For the text-containing cell, return its midpoint in [x, y] coordinate format. 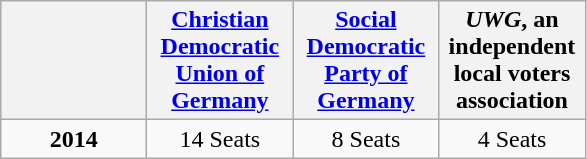
14 Seats [220, 139]
Christian Democratic Union of Germany [220, 60]
4 Seats [512, 139]
2014 [74, 139]
Social Democratic Party of Germany [366, 60]
8 Seats [366, 139]
UWG, an independent local voters association [512, 60]
